Provide the (x, y) coordinate of the cell's center where the given text is located.  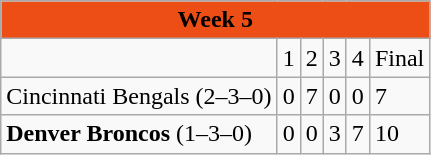
Cincinnati Bengals (2–3–0) (139, 96)
4 (358, 58)
Denver Broncos (1–3–0) (139, 134)
10 (399, 134)
Week 5 (216, 20)
1 (288, 58)
Final (399, 58)
2 (312, 58)
